Return the (x, y) coordinate for the center point of the cell that contains the specified text.  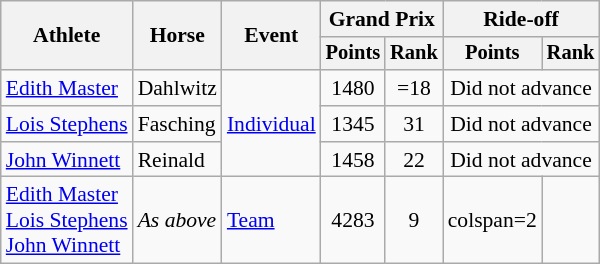
Individual (272, 124)
John Winnett (67, 160)
As above (178, 220)
1458 (353, 160)
Lois Stephens (67, 124)
Athlete (67, 36)
9 (414, 220)
1480 (353, 88)
22 (414, 160)
Team (272, 220)
1345 (353, 124)
Dahlwitz (178, 88)
31 (414, 124)
Reinald (178, 160)
Event (272, 36)
Ride-off (522, 19)
Grand Prix (382, 19)
colspan=2 (492, 220)
Horse (178, 36)
=18 (414, 88)
4283 (353, 220)
Edith MasterLois StephensJohn Winnett (67, 220)
Fasching (178, 124)
Edith Master (67, 88)
